Find where the given text appears and provide that cell's center as [x, y] coordinate. 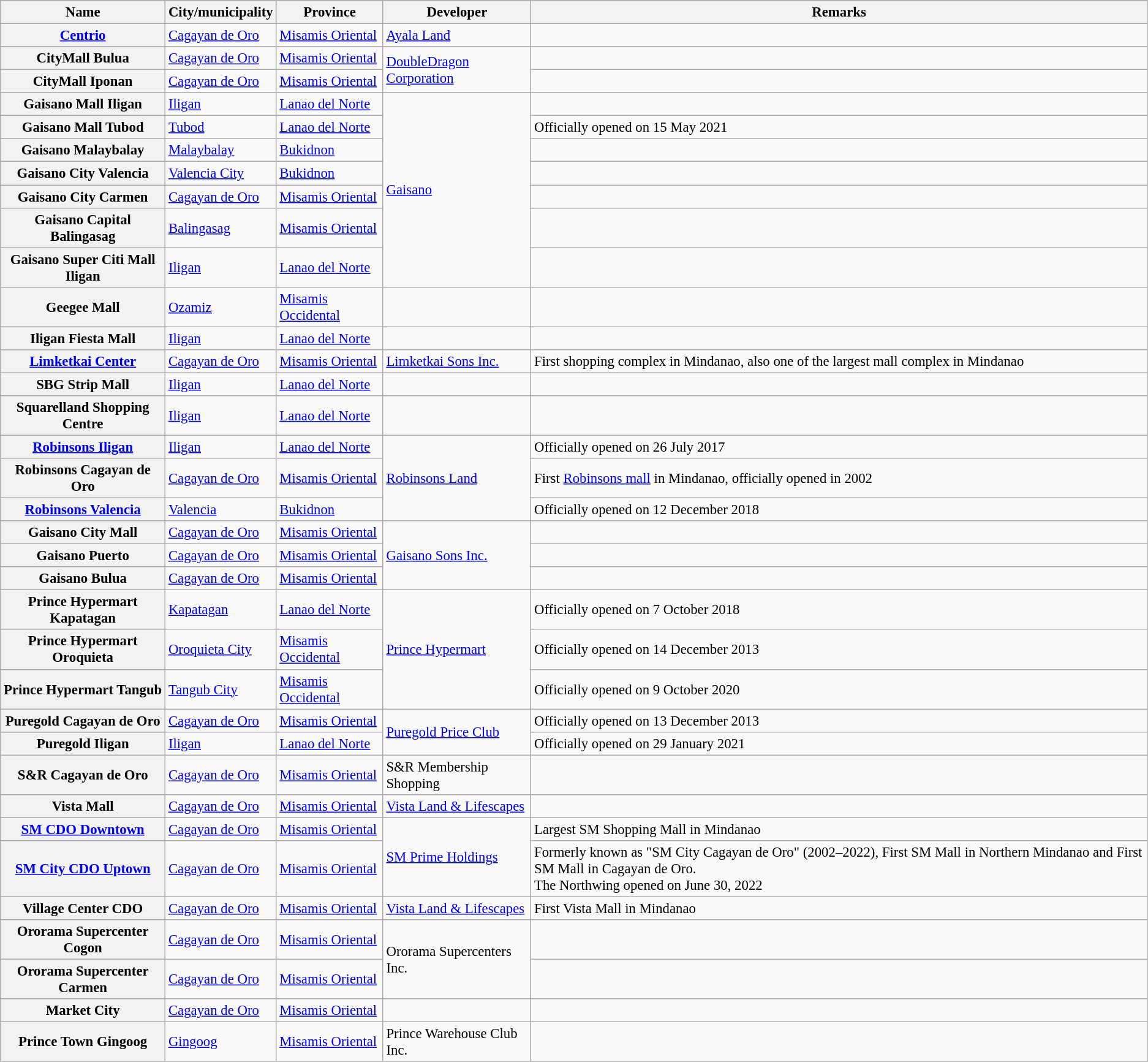
Gaisano City Carmen [83, 197]
Officially opened on 13 December 2013 [839, 721]
Valencia [221, 510]
Vista Mall [83, 806]
Gaisano Malaybalay [83, 150]
Ayala Land [457, 36]
Officially opened on 26 July 2017 [839, 447]
Remarks [839, 12]
Gaisano Mall Iligan [83, 104]
City/municipality [221, 12]
CityMall Bulua [83, 58]
Malaybalay [221, 150]
Prince Hypermart Oroquieta [83, 650]
Balingasag [221, 228]
Prince Town Gingoog [83, 1042]
Officially opened on 7 October 2018 [839, 610]
Officially opened on 9 October 2020 [839, 689]
Puregold Iligan [83, 743]
Robinsons Valencia [83, 510]
Officially opened on 12 December 2018 [839, 510]
Developer [457, 12]
Village Center CDO [83, 908]
SM Prime Holdings [457, 857]
Name [83, 12]
SM City CDO Uptown [83, 869]
SBG Strip Mall [83, 384]
S&R Cagayan de Oro [83, 775]
Market City [83, 1011]
Robinsons Land [457, 478]
Gaisano Mall Tubod [83, 127]
Limketkai Center [83, 362]
S&R Membership Shopping [457, 775]
Ozamiz [221, 306]
Officially opened on 15 May 2021 [839, 127]
Gaisano Puerto [83, 556]
Gaisano Capital Balingasag [83, 228]
Tangub City [221, 689]
Kapatagan [221, 610]
SM CDO Downtown [83, 829]
Gaisano Sons Inc. [457, 555]
Ororama Supercenter Cogon [83, 940]
First shopping complex in Mindanao, also one of the largest mall complex in Mindanao [839, 362]
Prince Warehouse Club Inc. [457, 1042]
Geegee Mall [83, 306]
Squarelland Shopping Centre [83, 415]
Prince Hypermart [457, 650]
CityMall Iponan [83, 82]
Prince Hypermart Tangub [83, 689]
Officially opened on 14 December 2013 [839, 650]
Largest SM Shopping Mall in Mindanao [839, 829]
Robinsons Iligan [83, 447]
Prince Hypermart Kapatagan [83, 610]
DoubleDragon Corporation [457, 70]
Limketkai Sons Inc. [457, 362]
Valencia City [221, 173]
Gaisano Super Citi Mall Iligan [83, 267]
Gaisano Bulua [83, 578]
Robinsons Cagayan de Oro [83, 478]
Ororama Supercenter Carmen [83, 979]
Oroquieta City [221, 650]
First Robinsons mall in Mindanao, officially opened in 2002 [839, 478]
Puregold Price Club [457, 732]
Gingoog [221, 1042]
Tubod [221, 127]
Gaisano [457, 190]
Centrio [83, 36]
Puregold Cagayan de Oro [83, 721]
Ororama Supercenters Inc. [457, 960]
Gaisano City Valencia [83, 173]
Officially opened on 29 January 2021 [839, 743]
Iligan Fiesta Mall [83, 338]
First Vista Mall in Mindanao [839, 908]
Province [330, 12]
Gaisano City Mall [83, 533]
